From the cell containing the given text, extract its center point as (x, y) coordinate. 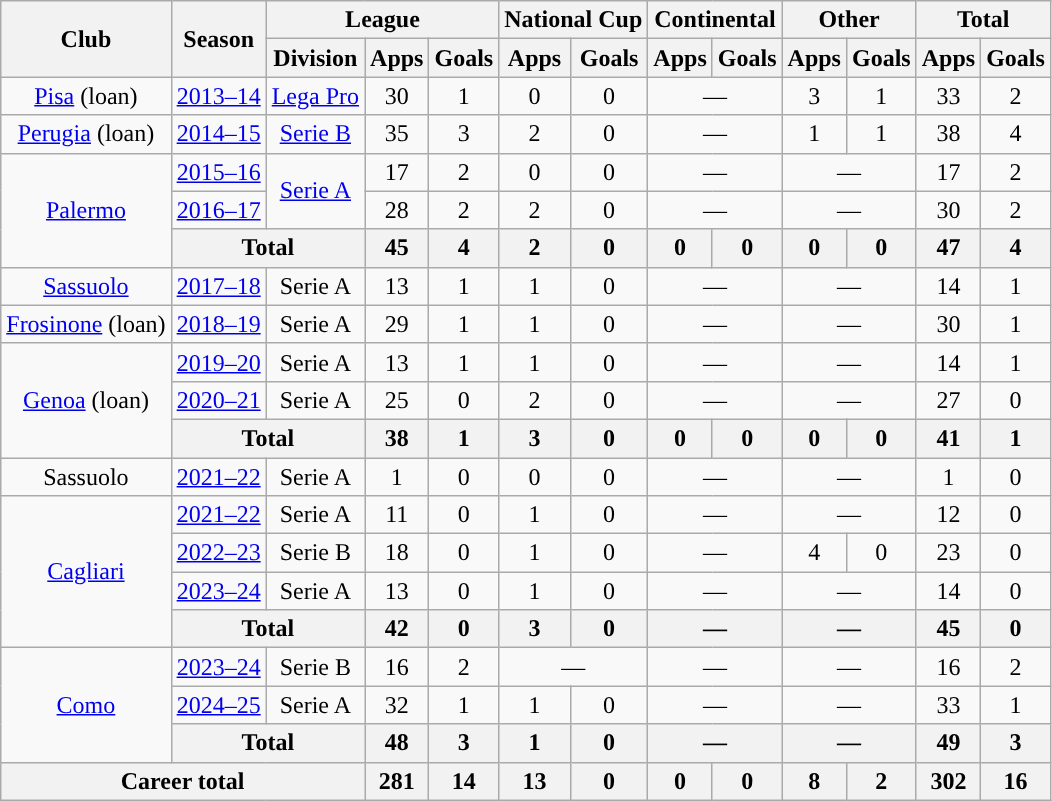
Cagliari (86, 572)
Division (315, 58)
League (382, 20)
Career total (183, 781)
2024–25 (218, 705)
11 (397, 515)
Continental (715, 20)
29 (397, 324)
2014–15 (218, 134)
2017–18 (218, 286)
49 (948, 743)
12 (948, 515)
Perugia (loan) (86, 134)
28 (397, 210)
Lega Pro (315, 96)
Como (86, 705)
8 (814, 781)
Genoa (loan) (86, 400)
National Cup (574, 20)
47 (948, 248)
32 (397, 705)
2018–19 (218, 324)
18 (397, 553)
Season (218, 39)
25 (397, 400)
281 (397, 781)
2022–23 (218, 553)
41 (948, 438)
Frosinone (loan) (86, 324)
2016–17 (218, 210)
Pisa (loan) (86, 96)
42 (397, 629)
27 (948, 400)
Palermo (86, 210)
35 (397, 134)
2020–21 (218, 400)
2019–20 (218, 362)
302 (948, 781)
2015–16 (218, 172)
Club (86, 39)
2013–14 (218, 96)
23 (948, 553)
48 (397, 743)
Other (849, 20)
